Detect which cell encompasses the target text, then output its [X, Y] center coordinate. 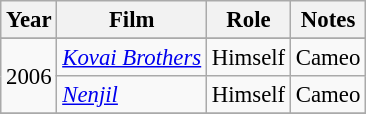
Film [132, 20]
Year [29, 20]
Nenjil [132, 95]
Kovai Brothers [132, 58]
Notes [328, 20]
Role [249, 20]
2006 [29, 76]
